Identify which cell holds the provided text, then report its [X, Y] central coordinate. 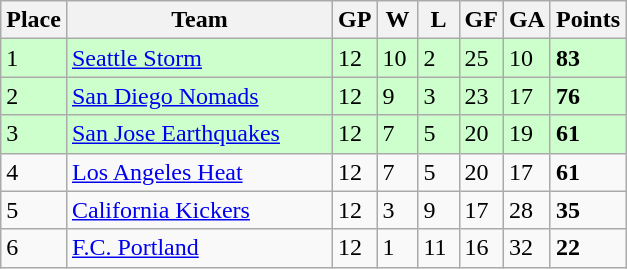
San Diego Nomads [199, 96]
11 [438, 248]
L [438, 20]
GP [355, 20]
San Jose Earthquakes [199, 134]
Los Angeles Heat [199, 172]
Points [588, 20]
32 [526, 248]
35 [588, 210]
4 [34, 172]
76 [588, 96]
6 [34, 248]
25 [481, 58]
GA [526, 20]
Seattle Storm [199, 58]
28 [526, 210]
Place [34, 20]
23 [481, 96]
F.C. Portland [199, 248]
16 [481, 248]
22 [588, 248]
19 [526, 134]
W [398, 20]
California Kickers [199, 210]
83 [588, 58]
GF [481, 20]
Team [199, 20]
